From the cell containing the given text, extract its center point as [X, Y] coordinate. 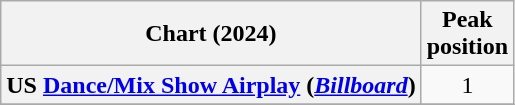
1 [467, 85]
Chart (2024) [211, 34]
Peakposition [467, 34]
US Dance/Mix Show Airplay (Billboard) [211, 85]
